Locate the cell with the specified text and output its (x, y) center coordinate. 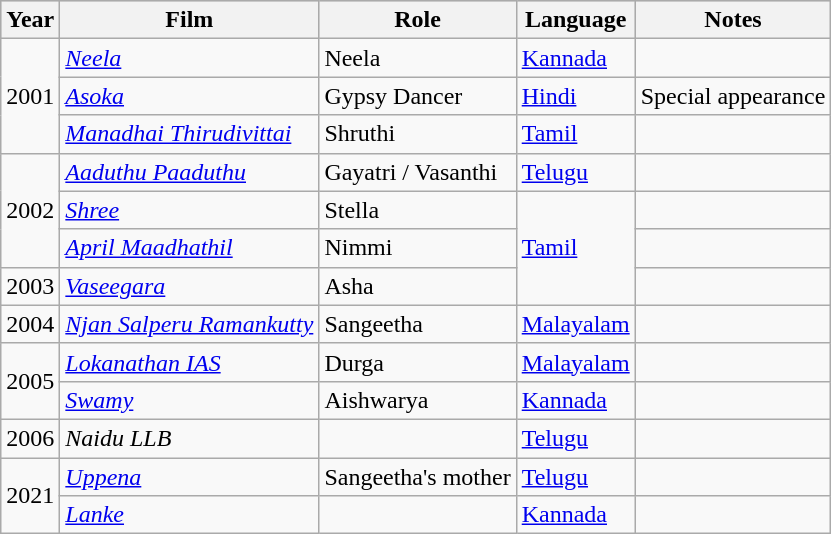
Shree (190, 210)
Manadhai Thirudivittai (190, 134)
Gypsy Dancer (418, 96)
Language (576, 20)
Sangeetha's mother (418, 477)
April Maadhathil (190, 248)
Hindi (576, 96)
Special appearance (733, 96)
Role (418, 20)
Gayatri / Vasanthi (418, 172)
Asoka (190, 96)
2001 (30, 96)
Durga (418, 362)
Aishwarya (418, 400)
Naidu LLB (190, 438)
Asha (418, 286)
Njan Salperu Ramankutty (190, 324)
Vaseegara (190, 286)
Notes (733, 20)
2003 (30, 286)
Sangeetha (418, 324)
2005 (30, 381)
Swamy (190, 400)
Lokanathan IAS (190, 362)
2004 (30, 324)
Shruthi (418, 134)
Nimmi (418, 248)
2002 (30, 210)
Year (30, 20)
2006 (30, 438)
Uppena (190, 477)
Aaduthu Paaduthu (190, 172)
Film (190, 20)
Stella (418, 210)
Lanke (190, 515)
2021 (30, 496)
